Capture the cell that displays the provided text and extract its (X, Y) central coordinate. 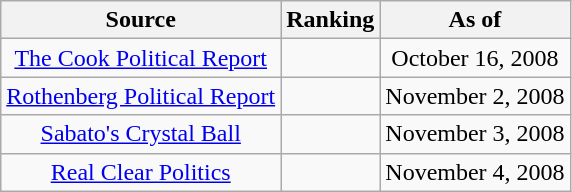
As of (475, 20)
The Cook Political Report (141, 58)
Source (141, 20)
Ranking (330, 20)
November 4, 2008 (475, 172)
November 3, 2008 (475, 134)
Sabato's Crystal Ball (141, 134)
Real Clear Politics (141, 172)
October 16, 2008 (475, 58)
November 2, 2008 (475, 96)
Rothenberg Political Report (141, 96)
